Identify which cell holds the provided text, then report its [X, Y] central coordinate. 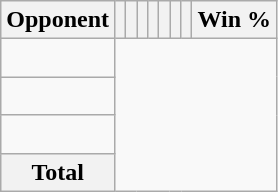
Win % [234, 20]
Total [58, 172]
Opponent [58, 20]
